Identify which cell holds the provided text, then report its (X, Y) central coordinate. 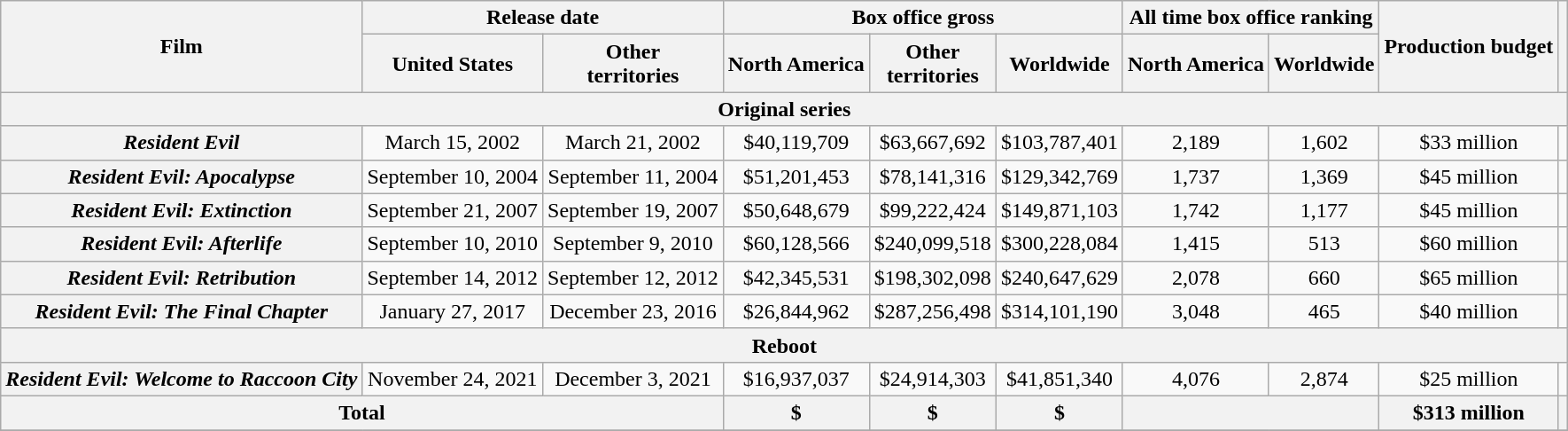
Resident Evil: Apocalypse (182, 176)
September 9, 2010 (633, 244)
$240,647,629 (1060, 278)
September 10, 2004 (453, 176)
513 (1323, 244)
$42,345,531 (796, 278)
1,415 (1196, 244)
Resident Evil: Welcome to Raccoon City (182, 379)
Resident Evil: Retribution (182, 278)
1,602 (1323, 143)
$129,342,769 (1060, 176)
Resident Evil: Extinction (182, 210)
$26,844,962 (796, 311)
$313 million (1469, 412)
$103,787,401 (1060, 143)
1,177 (1323, 210)
March 15, 2002 (453, 143)
$25 million (1469, 379)
$40,119,709 (796, 143)
1,742 (1196, 210)
Total (362, 412)
November 24, 2021 (453, 379)
$41,851,340 (1060, 379)
$99,222,424 (932, 210)
September 10, 2010 (453, 244)
Release date (542, 18)
$33 million (1469, 143)
All time box office ranking (1251, 18)
$149,871,103 (1060, 210)
1,369 (1323, 176)
2,078 (1196, 278)
Box office gross (923, 18)
$198,302,098 (932, 278)
Film (182, 46)
$24,914,303 (932, 379)
$40 million (1469, 311)
March 21, 2002 (633, 143)
Reboot (785, 345)
$60 million (1469, 244)
$314,101,190 (1060, 311)
660 (1323, 278)
September 12, 2012 (633, 278)
$65 million (1469, 278)
465 (1323, 311)
September 14, 2012 (453, 278)
1,737 (1196, 176)
$287,256,498 (932, 311)
United States (453, 64)
2,189 (1196, 143)
December 23, 2016 (633, 311)
December 3, 2021 (633, 379)
$300,228,084 (1060, 244)
September 11, 2004 (633, 176)
September 21, 2007 (453, 210)
Resident Evil: Afterlife (182, 244)
Resident Evil: The Final Chapter (182, 311)
2,874 (1323, 379)
$16,937,037 (796, 379)
January 27, 2017 (453, 311)
Original series (785, 109)
Resident Evil (182, 143)
$240,099,518 (932, 244)
Production budget (1469, 46)
$50,648,679 (796, 210)
$63,667,692 (932, 143)
4,076 (1196, 379)
$60,128,566 (796, 244)
September 19, 2007 (633, 210)
$78,141,316 (932, 176)
3,048 (1196, 311)
$51,201,453 (796, 176)
